Detect which cell encompasses the target text, then output its (X, Y) center coordinate. 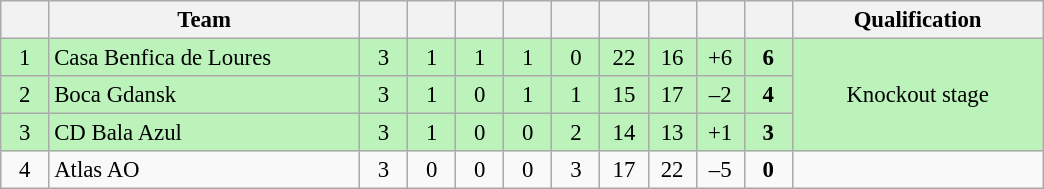
Team (204, 20)
Atlas AO (204, 170)
Casa Benfica de Loures (204, 58)
Qualification (918, 20)
16 (672, 58)
14 (624, 133)
CD Bala Azul (204, 133)
13 (672, 133)
–5 (720, 170)
Boca Gdansk (204, 95)
+6 (720, 58)
Knockout stage (918, 96)
+1 (720, 133)
6 (768, 58)
–2 (720, 95)
15 (624, 95)
